Search for the cell housing the specified text and yield its [X, Y] center coordinate. 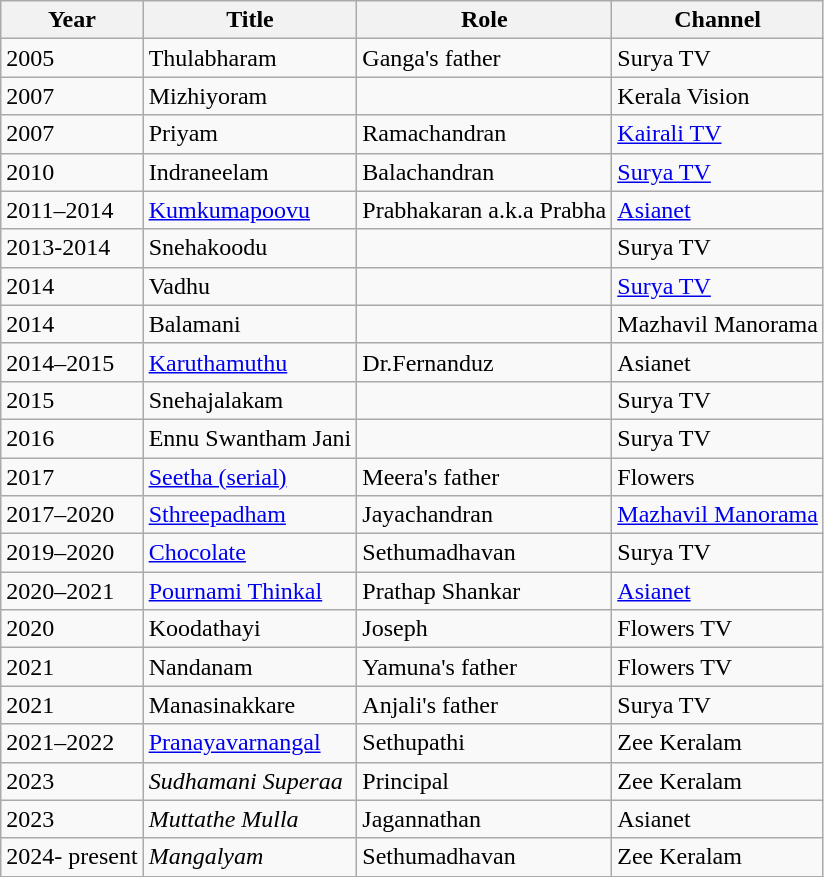
Ennu Swantham Jani [250, 438]
Snehajalakam [250, 400]
Meera's father [484, 477]
Kumkumapoovu [250, 210]
Ramachandran [484, 134]
Role [484, 20]
Sudhamani Superaa [250, 781]
2019–2020 [72, 553]
Jagannathan [484, 819]
Muttathe Mulla [250, 819]
Vadhu [250, 286]
2011–2014 [72, 210]
Manasinakkare [250, 705]
Year [72, 20]
2017 [72, 477]
Prathap Shankar [484, 591]
Flowers [718, 477]
Balamani [250, 324]
Mangalyam [250, 857]
2014–2015 [72, 362]
Kairali TV [718, 134]
Dr.Fernanduz [484, 362]
Karuthamuthu [250, 362]
2024- present [72, 857]
Joseph [484, 629]
Jayachandran [484, 515]
Ganga's father [484, 58]
Sethupathi [484, 743]
Title [250, 20]
Thulabharam [250, 58]
Indraneelam [250, 172]
Prabhakaran a.k.a Prabha [484, 210]
Pournami Thinkal [250, 591]
2010 [72, 172]
Kerala Vision [718, 96]
2016 [72, 438]
2017–2020 [72, 515]
Snehakoodu [250, 248]
Sthreepadham [250, 515]
Anjali's father [484, 705]
Principal [484, 781]
Koodathayi [250, 629]
Pranayavarnangal [250, 743]
Priyam [250, 134]
2013-2014 [72, 248]
2020–2021 [72, 591]
2015 [72, 400]
2005 [72, 58]
Nandanam [250, 667]
Balachandran [484, 172]
Mizhiyoram [250, 96]
Channel [718, 20]
Chocolate [250, 553]
Yamuna's father [484, 667]
Seetha (serial) [250, 477]
2021–2022 [72, 743]
2020 [72, 629]
